Return (X, Y) of the center of cell containing provided text 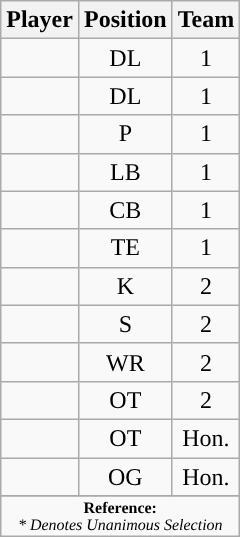
OG (125, 477)
LB (125, 172)
WR (125, 362)
Position (125, 20)
TE (125, 248)
K (125, 286)
CB (125, 210)
P (125, 134)
Team (206, 20)
Reference: * Denotes Unanimous Selection (120, 516)
S (125, 324)
Player (40, 20)
